From the cell containing the given text, extract its center point as (X, Y) coordinate. 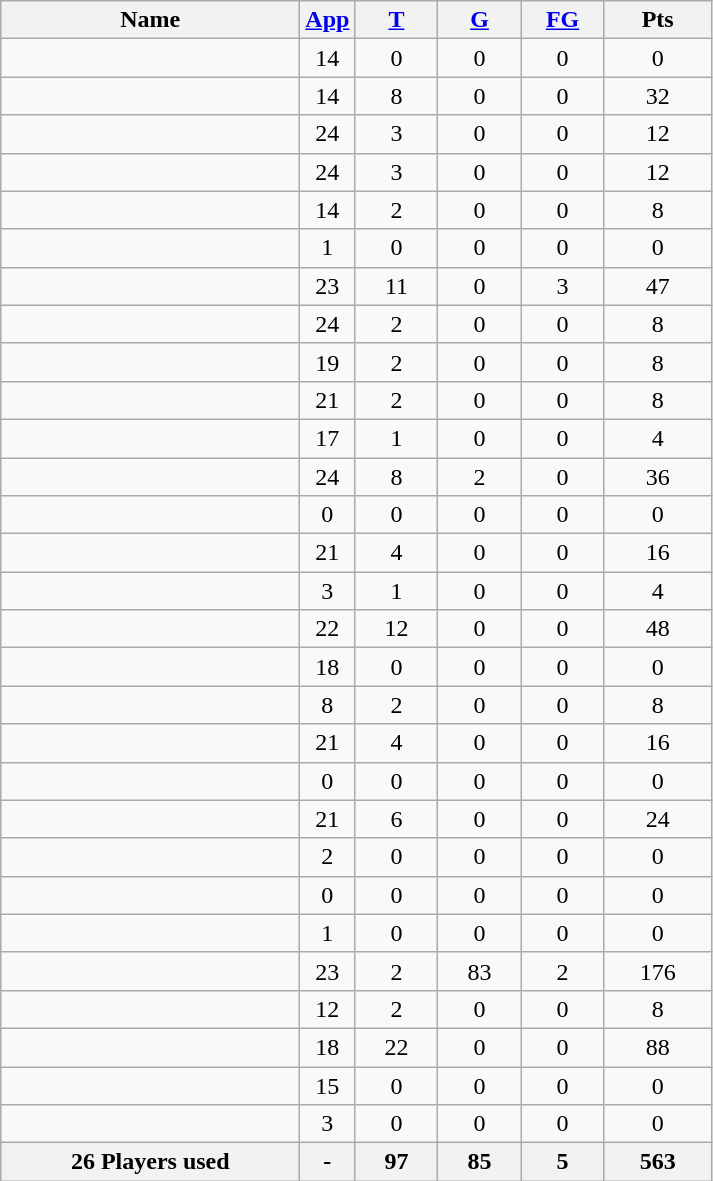
48 (658, 629)
11 (396, 286)
176 (658, 971)
36 (658, 477)
26 Players used (150, 1162)
85 (480, 1162)
83 (480, 971)
Name (150, 20)
19 (328, 362)
- (328, 1162)
T (396, 20)
47 (658, 286)
97 (396, 1162)
88 (658, 1047)
6 (396, 819)
FG (562, 20)
5 (562, 1162)
17 (328, 438)
15 (328, 1085)
Pts (658, 20)
32 (658, 96)
G (480, 20)
App (328, 20)
563 (658, 1162)
